Output the [X, Y] coordinate of the center of the cell containing the given text.  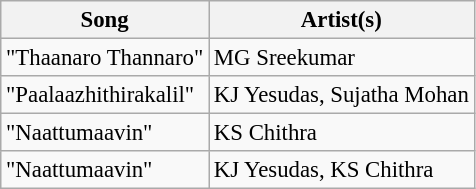
"Paalaazhithirakalil" [105, 95]
KJ Yesudas, KS Chithra [342, 170]
"Thaanaro Thannaro" [105, 58]
Song [105, 20]
KJ Yesudas, Sujatha Mohan [342, 95]
Artist(s) [342, 20]
MG Sreekumar [342, 58]
KS Chithra [342, 133]
